Scan for the cell matching the given text and deliver its (X, Y) coordinate at center. 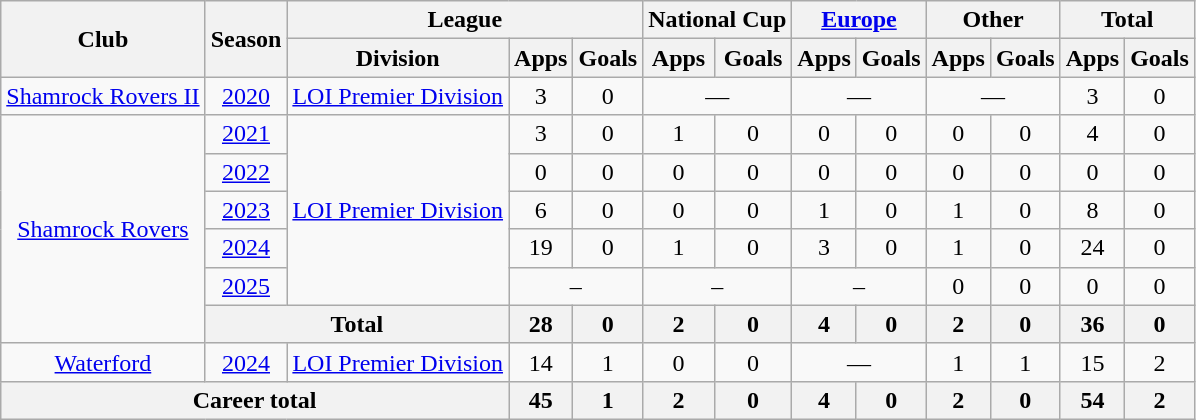
2023 (246, 210)
36 (1092, 324)
Shamrock Rovers II (103, 96)
2020 (246, 96)
Division (398, 58)
Europe (859, 20)
League (465, 20)
Club (103, 39)
Other (993, 20)
National Cup (718, 20)
19 (541, 248)
14 (541, 362)
28 (541, 324)
6 (541, 210)
Season (246, 39)
2025 (246, 286)
24 (1092, 248)
45 (541, 400)
2021 (246, 134)
2022 (246, 172)
54 (1092, 400)
Waterford (103, 362)
8 (1092, 210)
Career total (255, 400)
15 (1092, 362)
Shamrock Rovers (103, 229)
